Locate the cell with the specified text and output its [X, Y] center coordinate. 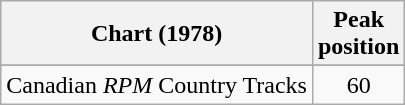
Peakposition [358, 34]
60 [358, 85]
Chart (1978) [157, 34]
Canadian RPM Country Tracks [157, 85]
